Search for the cell housing the specified text and yield its [x, y] center coordinate. 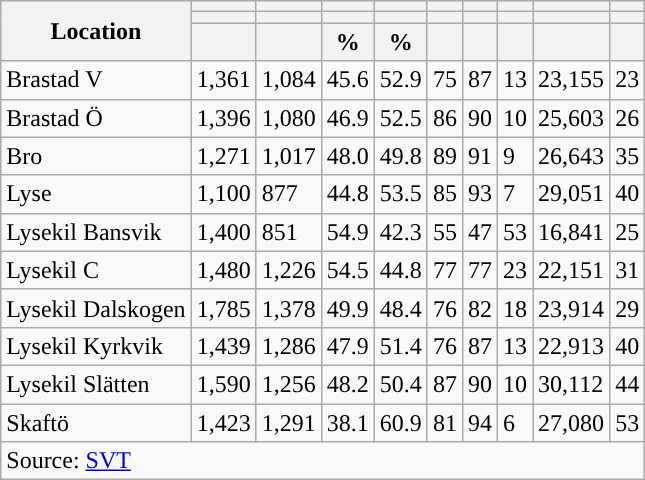
35 [628, 156]
47 [480, 232]
16,841 [572, 232]
26,643 [572, 156]
25 [628, 232]
22,151 [572, 270]
42.3 [400, 232]
50.4 [400, 384]
23,914 [572, 308]
93 [480, 194]
Brastad Ö [96, 118]
1,100 [224, 194]
81 [444, 423]
27,080 [572, 423]
6 [516, 423]
1,378 [288, 308]
48.0 [348, 156]
22,913 [572, 346]
45.6 [348, 80]
91 [480, 156]
49.8 [400, 156]
1,439 [224, 346]
Lysekil Bansvik [96, 232]
54.9 [348, 232]
Lysekil Kyrkvik [96, 346]
25,603 [572, 118]
1,271 [224, 156]
9 [516, 156]
52.5 [400, 118]
53.5 [400, 194]
29,051 [572, 194]
1,017 [288, 156]
1,400 [224, 232]
1,256 [288, 384]
47.9 [348, 346]
1,590 [224, 384]
48.4 [400, 308]
Brastad V [96, 80]
Lysekil Dalskogen [96, 308]
Bro [96, 156]
1,084 [288, 80]
54.5 [348, 270]
51.4 [400, 346]
75 [444, 80]
1,361 [224, 80]
55 [444, 232]
44 [628, 384]
Skaftö [96, 423]
86 [444, 118]
Lysekil C [96, 270]
1,291 [288, 423]
48.2 [348, 384]
Lyse [96, 194]
89 [444, 156]
52.9 [400, 80]
1,226 [288, 270]
26 [628, 118]
30,112 [572, 384]
94 [480, 423]
1,423 [224, 423]
46.9 [348, 118]
85 [444, 194]
31 [628, 270]
851 [288, 232]
877 [288, 194]
1,396 [224, 118]
18 [516, 308]
60.9 [400, 423]
1,785 [224, 308]
49.9 [348, 308]
Source: SVT [323, 461]
82 [480, 308]
1,080 [288, 118]
1,480 [224, 270]
29 [628, 308]
38.1 [348, 423]
Location [96, 31]
23,155 [572, 80]
1,286 [288, 346]
7 [516, 194]
Lysekil Slätten [96, 384]
